Detect which cell encompasses the target text, then output its (X, Y) center coordinate. 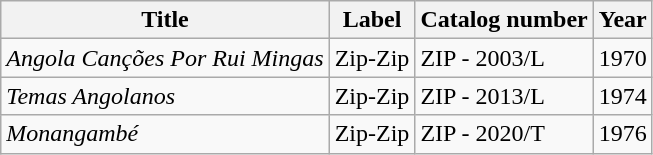
1976 (622, 134)
1974 (622, 96)
Monangambé (165, 134)
Year (622, 20)
Angola Canções Por Rui Mingas (165, 58)
ZIP - 2003/L (504, 58)
ZIP - 2013/L (504, 96)
Catalog number (504, 20)
Label (372, 20)
Temas Angolanos (165, 96)
1970 (622, 58)
Title (165, 20)
ZIP - 2020/T (504, 134)
